For the text-containing cell, return its midpoint in (X, Y) coordinate format. 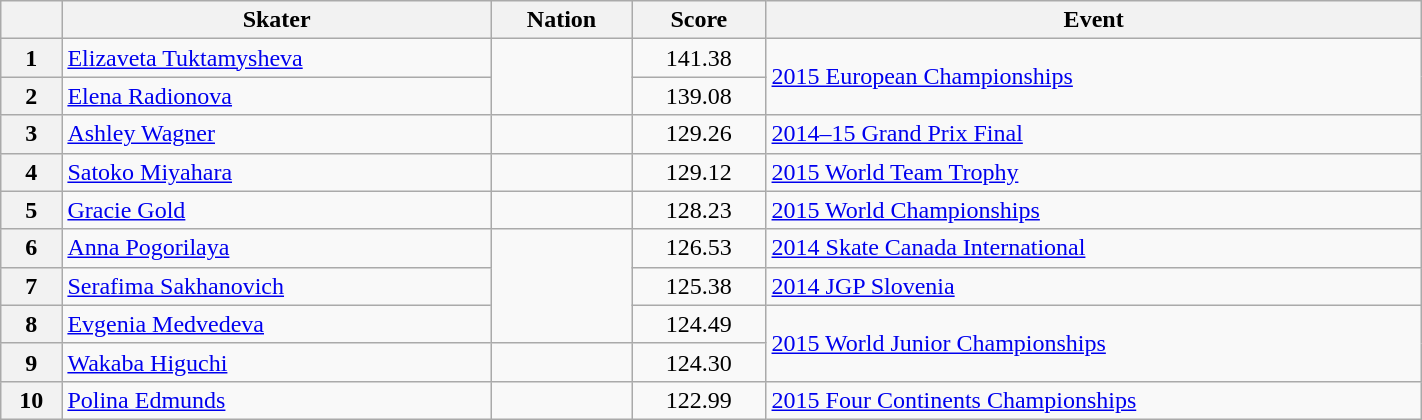
4 (32, 172)
Ashley Wagner (277, 134)
125.38 (699, 286)
126.53 (699, 248)
2015 European Championships (1094, 77)
Satoko Miyahara (277, 172)
Serafima Sakhanovich (277, 286)
3 (32, 134)
Nation (561, 20)
2 (32, 96)
1 (32, 58)
Wakaba Higuchi (277, 362)
128.23 (699, 210)
124.30 (699, 362)
Elena Radionova (277, 96)
129.12 (699, 172)
122.99 (699, 400)
7 (32, 286)
Gracie Gold (277, 210)
8 (32, 324)
9 (32, 362)
Score (699, 20)
5 (32, 210)
139.08 (699, 96)
Anna Pogorilaya (277, 248)
2014–15 Grand Prix Final (1094, 134)
129.26 (699, 134)
124.49 (699, 324)
2015 World Junior Championships (1094, 343)
Elizaveta Tuktamysheva (277, 58)
Skater (277, 20)
Event (1094, 20)
2015 World Team Trophy (1094, 172)
Polina Edmunds (277, 400)
Evgenia Medvedeva (277, 324)
2014 Skate Canada International (1094, 248)
2015 Four Continents Championships (1094, 400)
6 (32, 248)
10 (32, 400)
141.38 (699, 58)
2015 World Championships (1094, 210)
2014 JGP Slovenia (1094, 286)
